Extract the [x, y] coordinate from the center of the cell holding the provided text.  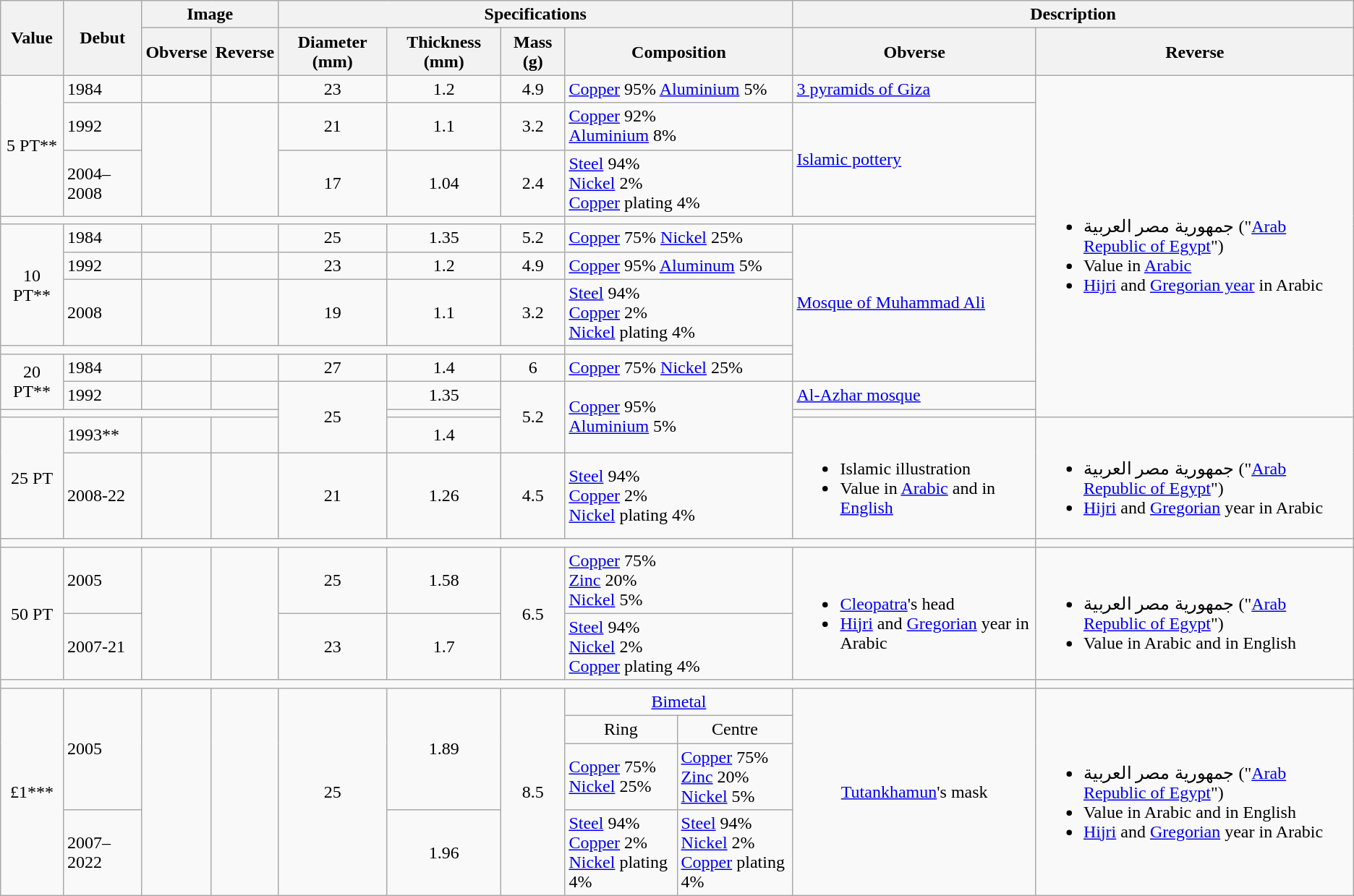
50 PT [32, 613]
5 PT** [32, 146]
6.5 [532, 613]
Islamic illustrationValue in Arabic and in English [914, 479]
17 [333, 183]
Copper 95% Aluminum 5% [678, 265]
Description [1073, 14]
3 pyramids of Giza [914, 89]
25 PT [32, 479]
Specifications [535, 14]
Value [32, 38]
Tutankhamun's mask [914, 791]
Diameter (mm) [333, 52]
Thickness (mm) [444, 52]
جمهورية مصر العربية ("Arab Republic of Egypt")Value in Arabic and in English [1195, 613]
1.26 [444, 496]
جمهورية مصر العربية ("Arab Republic of Egypt")Value in ArabicHijri and Gregorian year in Arabic [1195, 246]
Mosque of Muhammad Ali [914, 302]
1.89 [444, 748]
1.58 [444, 580]
Debut [102, 38]
Islamic pottery [914, 159]
20 PT** [32, 381]
8.5 [532, 791]
1.7 [444, 647]
2007-21 [102, 647]
Composition [678, 52]
10 PT** [32, 285]
Copper 92% Aluminium 8% [678, 126]
1.04 [444, 183]
Bimetal [678, 701]
Image [210, 14]
4.5 [532, 496]
2.4 [532, 183]
2008-22 [102, 496]
£1*** [32, 791]
Mass (g) [532, 52]
جمهورية مصر العربية ("Arab Republic of Egypt")Hijri and Gregorian year in Arabic [1195, 479]
1993** [102, 435]
27 [333, 367]
6 [532, 367]
2008 [102, 312]
1.96 [444, 853]
2004–2008 [102, 183]
19 [333, 312]
جمهورية مصر العربية ("Arab Republic of Egypt")Value in Arabic and in EnglishHijri and Gregorian year in Arabic [1195, 791]
2007–2022 [102, 853]
Cleopatra's headHijri and Gregorian year in Arabic [914, 613]
Centre [735, 729]
Ring [621, 729]
Al-Azhar mosque [914, 395]
